Detect which cell encompasses the target text, then output its [X, Y] center coordinate. 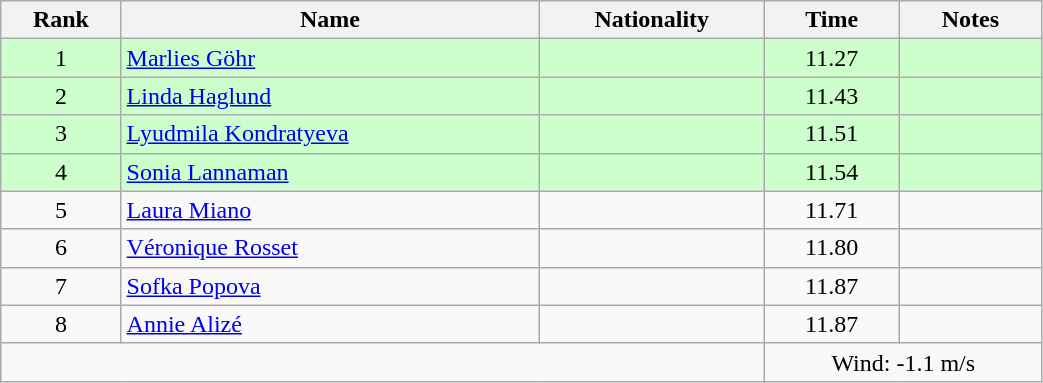
3 [61, 134]
Name [330, 20]
Lyudmila Kondratyeva [330, 134]
Véronique Rosset [330, 248]
2 [61, 96]
Sofka Popova [330, 286]
11.43 [831, 96]
Wind: -1.1 m/s [903, 362]
11.27 [831, 58]
Annie Alizé [330, 324]
1 [61, 58]
Marlies Göhr [330, 58]
4 [61, 172]
Nationality [652, 20]
5 [61, 210]
Laura Miano [330, 210]
8 [61, 324]
11.71 [831, 210]
Linda Haglund [330, 96]
Time [831, 20]
Sonia Lannaman [330, 172]
Notes [970, 20]
11.80 [831, 248]
11.51 [831, 134]
6 [61, 248]
7 [61, 286]
11.54 [831, 172]
Rank [61, 20]
